Identify which cell holds the provided text, then report its [x, y] central coordinate. 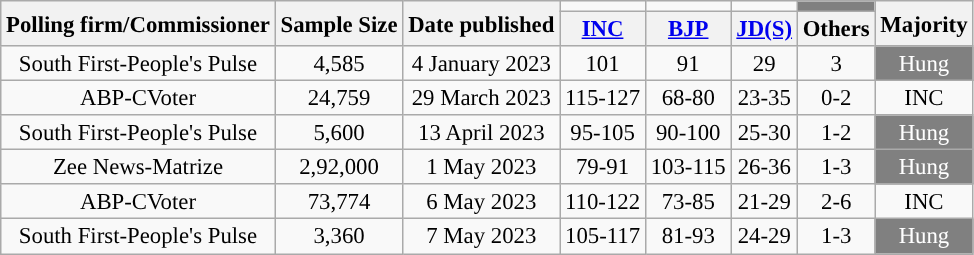
1 May 2023 [482, 168]
0-2 [836, 98]
6 May 2023 [482, 202]
24,759 [339, 98]
BJP [688, 30]
7 May 2023 [482, 236]
23-35 [764, 98]
4 January 2023 [482, 64]
3,360 [339, 236]
Sample Size [339, 24]
105-117 [603, 236]
1-2 [836, 132]
3 [836, 64]
Polling firm/Commissioner [138, 24]
4,585 [339, 64]
73,774 [339, 202]
24-29 [764, 236]
101 [603, 64]
5,600 [339, 132]
115-127 [603, 98]
95-105 [603, 132]
2,92,000 [339, 168]
25-30 [764, 132]
110-122 [603, 202]
JD(S) [764, 30]
29 March 2023 [482, 98]
79-91 [603, 168]
Date published [482, 24]
21-29 [764, 202]
13 April 2023 [482, 132]
81-93 [688, 236]
2-6 [836, 202]
Majority [924, 24]
Zee News-Matrize [138, 168]
73-85 [688, 202]
Others [836, 30]
29 [764, 64]
26-36 [764, 168]
91 [688, 64]
103-115 [688, 168]
90-100 [688, 132]
68-80 [688, 98]
